Search for the cell housing the specified text and yield its [X, Y] center coordinate. 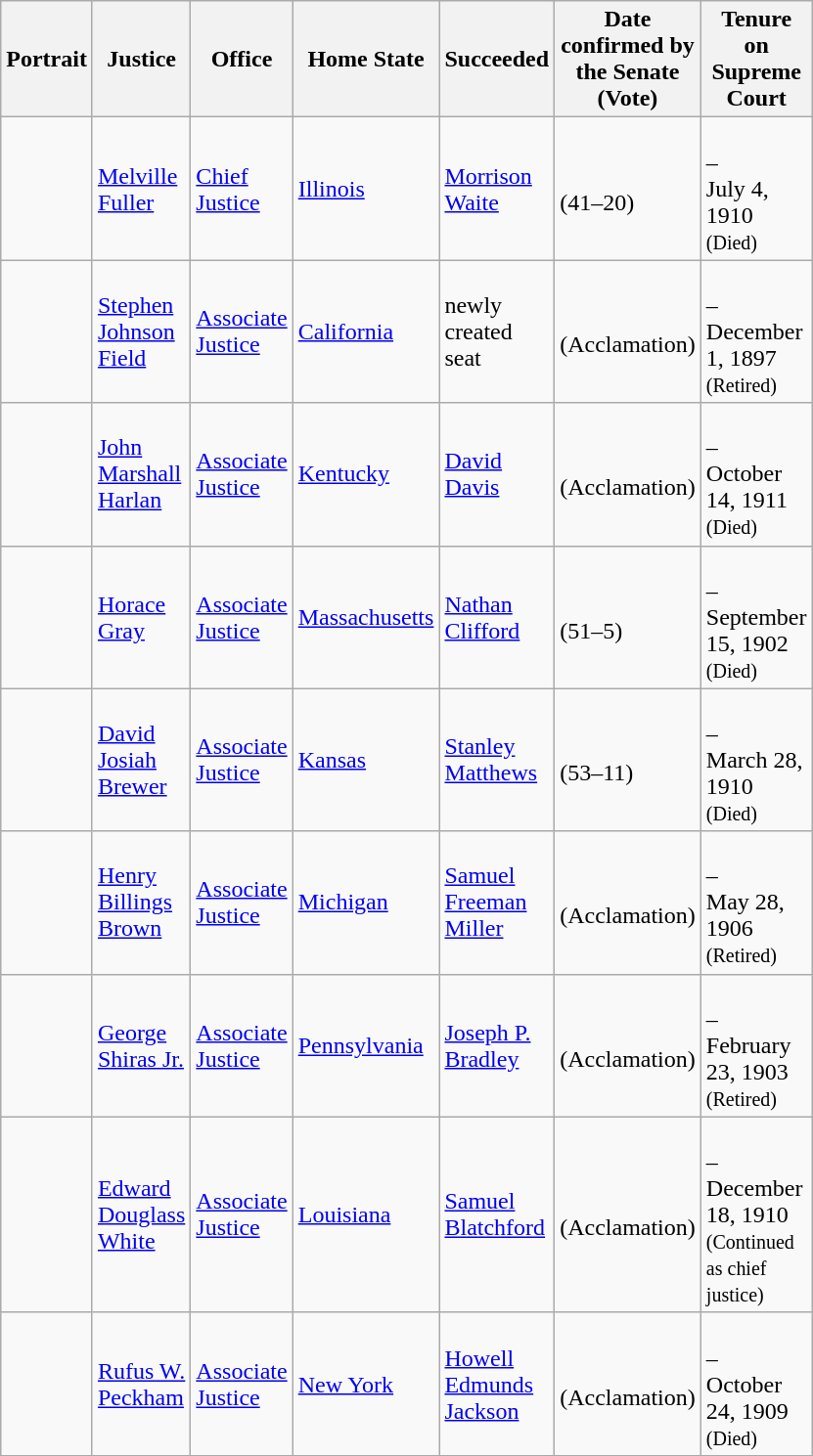
Office [242, 59]
newly created seat [497, 331]
Kentucky [366, 474]
Michigan [366, 903]
Horace Gray [141, 617]
David Josiah Brewer [141, 760]
(41–20) [628, 189]
New York [366, 1384]
Tenure on Supreme Court [756, 59]
Justice [141, 59]
–July 4, 1910(Died) [756, 189]
David Davis [497, 474]
–September 15, 1902(Died) [756, 617]
–October 14, 1911(Died) [756, 474]
Melville Fuller [141, 189]
–February 23, 1903(Retired) [756, 1045]
Kansas [366, 760]
Portrait [47, 59]
Succeeded [497, 59]
Samuel Blatchford [497, 1214]
–October 24, 1909(Died) [756, 1384]
–December 18, 1910(Continued as chief justice) [756, 1214]
–December 1, 1897(Retired) [756, 331]
Morrison Waite [497, 189]
Date confirmed by the Senate(Vote) [628, 59]
Rufus W. Peckham [141, 1384]
Chief Justice [242, 189]
Nathan Clifford [497, 617]
Stanley Matthews [497, 760]
Samuel Freeman Miller [497, 903]
Henry Billings Brown [141, 903]
(53–11) [628, 760]
Howell Edmunds Jackson [497, 1384]
Joseph P. Bradley [497, 1045]
George Shiras Jr. [141, 1045]
Home State [366, 59]
Pennsylvania [366, 1045]
California [366, 331]
Edward Douglass White [141, 1214]
–March 28, 1910(Died) [756, 760]
(51–5) [628, 617]
John Marshall Harlan [141, 474]
Massachusetts [366, 617]
Illinois [366, 189]
Louisiana [366, 1214]
Stephen Johnson Field [141, 331]
–May 28, 1906(Retired) [756, 903]
